Identify which cell holds the provided text, then report its [X, Y] central coordinate. 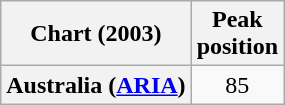
Chart (2003) [96, 34]
Australia (ARIA) [96, 85]
Peakposition [237, 34]
85 [237, 85]
